From the cell containing the given text, extract its center point as (X, Y) coordinate. 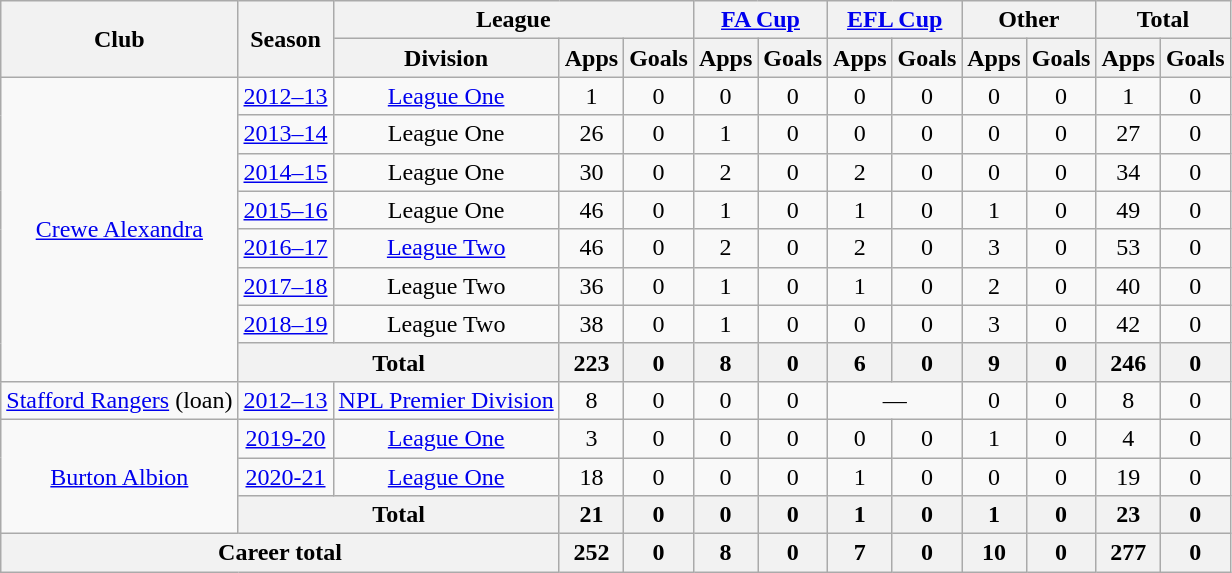
NPL Premier Division (446, 400)
EFL Cup (895, 20)
Other (1029, 20)
34 (1128, 172)
30 (591, 172)
49 (1128, 210)
9 (994, 362)
252 (591, 553)
Stafford Rangers (loan) (120, 400)
6 (860, 362)
27 (1128, 134)
League (513, 20)
2020-21 (286, 477)
Club (120, 39)
42 (1128, 324)
40 (1128, 286)
10 (994, 553)
23 (1128, 515)
Career total (280, 553)
Season (286, 39)
36 (591, 286)
2015–16 (286, 210)
246 (1128, 362)
26 (591, 134)
2019-20 (286, 438)
38 (591, 324)
Crewe Alexandra (120, 229)
223 (591, 362)
Burton Albion (120, 476)
2017–18 (286, 286)
7 (860, 553)
2016–17 (286, 248)
277 (1128, 553)
4 (1128, 438)
2018–19 (286, 324)
2014–15 (286, 172)
21 (591, 515)
— (895, 400)
19 (1128, 477)
53 (1128, 248)
Division (446, 58)
18 (591, 477)
FA Cup (760, 20)
2013–14 (286, 134)
